Return the (X, Y) coordinate for the center point of the cell that contains the specified text.  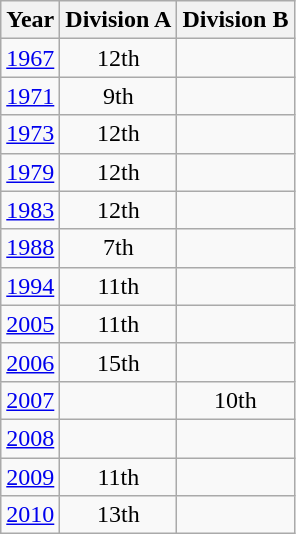
2009 (30, 477)
10th (236, 400)
2008 (30, 438)
2005 (30, 324)
13th (118, 515)
2006 (30, 362)
9th (118, 96)
2010 (30, 515)
1988 (30, 248)
7th (118, 248)
2007 (30, 400)
15th (118, 362)
1967 (30, 58)
Division A (118, 20)
Year (30, 20)
1983 (30, 210)
1971 (30, 96)
1973 (30, 134)
Division B (236, 20)
1979 (30, 172)
1994 (30, 286)
